From the cell containing the given text, extract its center point as [X, Y] coordinate. 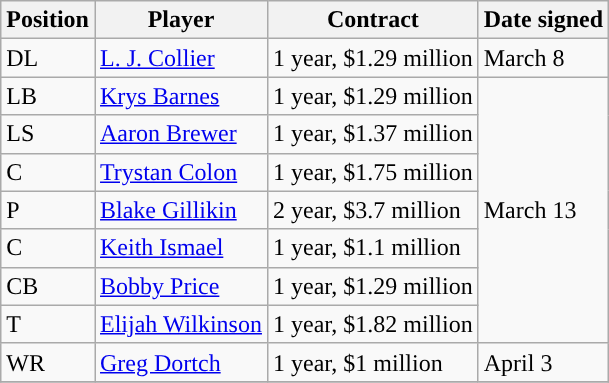
Krys Barnes [180, 96]
Bobby Price [180, 286]
Player [180, 20]
LS [48, 134]
Position [48, 20]
March 13 [543, 210]
Contract [372, 20]
CB [48, 286]
1 year, $1.1 million [372, 248]
Greg Dortch [180, 362]
T [48, 324]
LB [48, 96]
Date signed [543, 20]
L. J. Collier [180, 58]
1 year, $1.37 million [372, 134]
1 year, $1.75 million [372, 172]
1 year, $1 million [372, 362]
Elijah Wilkinson [180, 324]
P [48, 210]
Trystan Colon [180, 172]
WR [48, 362]
2 year, $3.7 million [372, 210]
DL [48, 58]
April 3 [543, 362]
Aaron Brewer [180, 134]
1 year, $1.82 million [372, 324]
Blake Gillikin [180, 210]
Keith Ismael [180, 248]
March 8 [543, 58]
